Search for the cell housing the specified text and yield its [X, Y] center coordinate. 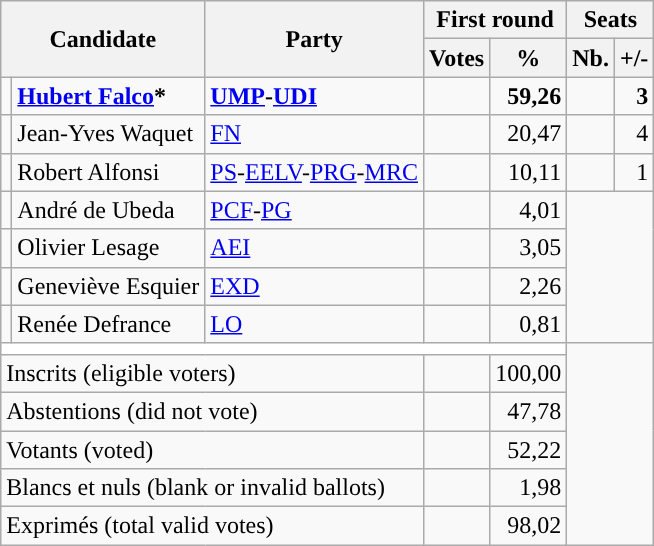
First round [494, 20]
Votes [456, 58]
20,47 [528, 134]
UMP-UDI [314, 96]
Nb. [591, 58]
Party [314, 39]
0,81 [528, 324]
4,01 [528, 210]
Olivier Lesage [108, 248]
Abstentions (did not vote) [212, 411]
AEI [314, 248]
2,26 [528, 286]
PS-EELV-PRG-MRC [314, 172]
1,98 [528, 488]
98,02 [528, 526]
% [528, 58]
Candidate [103, 39]
100,00 [528, 373]
Hubert Falco* [108, 96]
André de Ubeda [108, 210]
Renée Defrance [108, 324]
Jean-Yves Waquet [108, 134]
10,11 [528, 172]
Geneviève Esquier [108, 286]
Robert Alfonsi [108, 172]
FN [314, 134]
3 [634, 96]
47,78 [528, 411]
+/- [634, 58]
LO [314, 324]
59,26 [528, 96]
Votants (voted) [212, 449]
PCF-PG [314, 210]
Inscrits (eligible voters) [212, 373]
3,05 [528, 248]
Blancs et nuls (blank or invalid ballots) [212, 488]
1 [634, 172]
52,22 [528, 449]
EXD [314, 286]
Seats [610, 20]
Exprimés (total valid votes) [212, 526]
4 [634, 134]
